Determine the (x, y) coordinate at the center of the cell enclosing the given text.  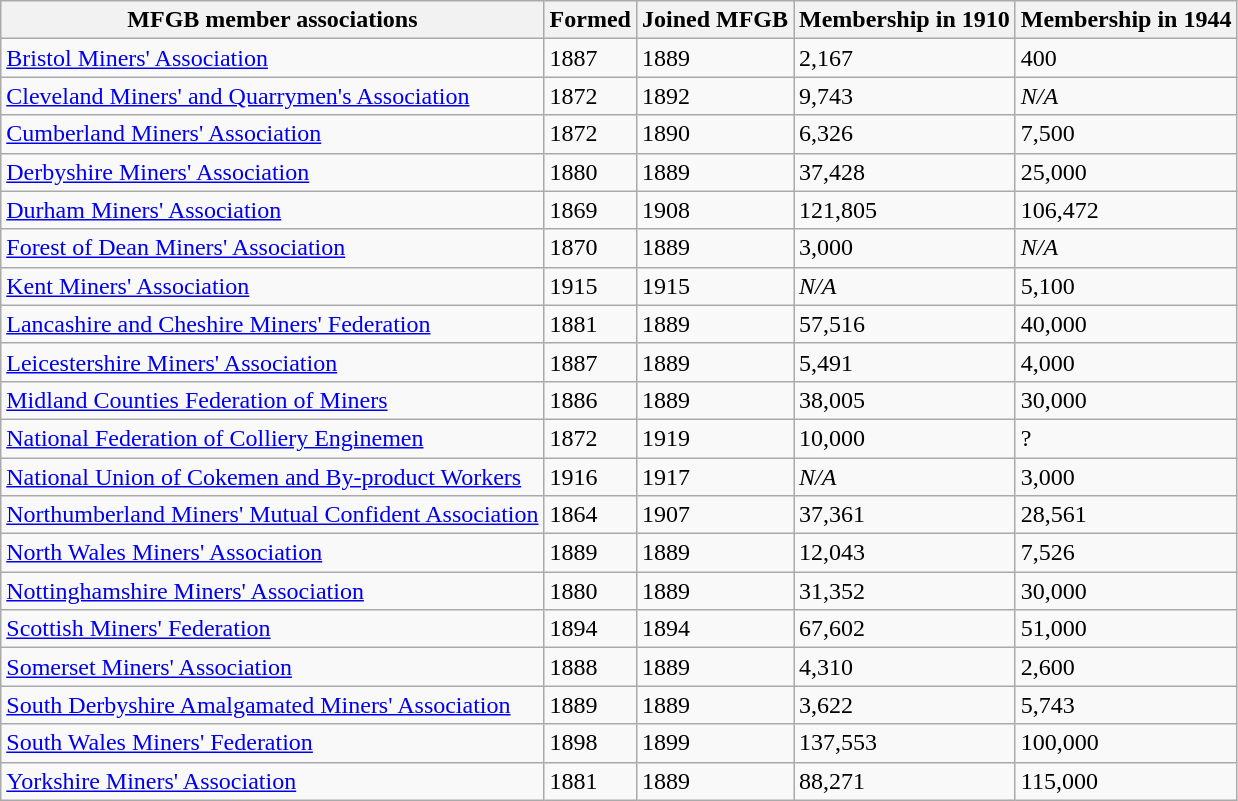
1892 (714, 96)
South Wales Miners' Federation (272, 743)
37,361 (905, 515)
2,167 (905, 58)
67,602 (905, 629)
25,000 (1126, 172)
Midland Counties Federation of Miners (272, 400)
1898 (590, 743)
7,526 (1126, 553)
10,000 (905, 438)
28,561 (1126, 515)
Bristol Miners' Association (272, 58)
3,622 (905, 705)
? (1126, 438)
106,472 (1126, 210)
Northumberland Miners' Mutual Confident Association (272, 515)
Leicestershire Miners' Association (272, 362)
40,000 (1126, 324)
1890 (714, 134)
7,500 (1126, 134)
115,000 (1126, 781)
Somerset Miners' Association (272, 667)
1869 (590, 210)
Yorkshire Miners' Association (272, 781)
37,428 (905, 172)
137,553 (905, 743)
1908 (714, 210)
1919 (714, 438)
6,326 (905, 134)
Derbyshire Miners' Association (272, 172)
Forest of Dean Miners' Association (272, 248)
5,491 (905, 362)
MFGB member associations (272, 20)
400 (1126, 58)
North Wales Miners' Association (272, 553)
4,310 (905, 667)
1888 (590, 667)
2,600 (1126, 667)
4,000 (1126, 362)
1907 (714, 515)
1886 (590, 400)
5,100 (1126, 286)
Cumberland Miners' Association (272, 134)
5,743 (1126, 705)
National Union of Cokemen and By-product Workers (272, 477)
1870 (590, 248)
Formed (590, 20)
Scottish Miners' Federation (272, 629)
Joined MFGB (714, 20)
1864 (590, 515)
National Federation of Colliery Enginemen (272, 438)
100,000 (1126, 743)
Nottinghamshire Miners' Association (272, 591)
1916 (590, 477)
88,271 (905, 781)
121,805 (905, 210)
51,000 (1126, 629)
Cleveland Miners' and Quarrymen's Association (272, 96)
Kent Miners' Association (272, 286)
1899 (714, 743)
12,043 (905, 553)
Durham Miners' Association (272, 210)
South Derbyshire Amalgamated Miners' Association (272, 705)
1917 (714, 477)
38,005 (905, 400)
Membership in 1944 (1126, 20)
Membership in 1910 (905, 20)
31,352 (905, 591)
9,743 (905, 96)
57,516 (905, 324)
Lancashire and Cheshire Miners' Federation (272, 324)
